Search for the cell housing the specified text and yield its [X, Y] center coordinate. 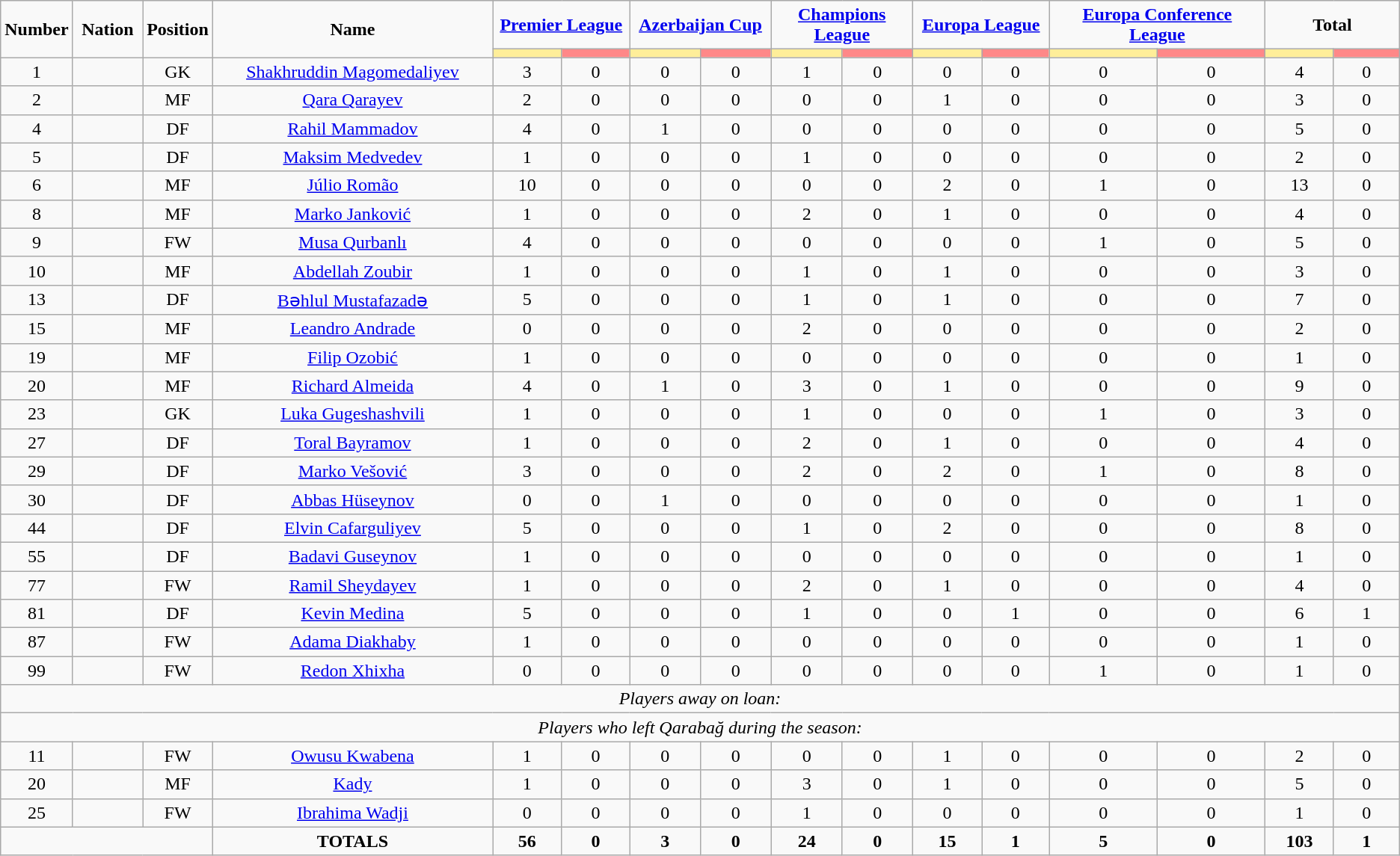
56 [526, 841]
27 [37, 443]
Marko Janković [352, 214]
23 [37, 414]
Elvin Cafarguliyev [352, 528]
19 [37, 357]
Richard Almeida [352, 386]
Nation [108, 29]
Kevin Medina [352, 614]
Badavi Guseynov [352, 556]
Leandro Andrade [352, 329]
Maksim Medvedev [352, 157]
Kady [352, 784]
Luka Gugeshashvili [352, 414]
24 [806, 841]
Marko Vešović [352, 471]
7 [1300, 300]
Redon Xhixha [352, 671]
Abdellah Zoubir [352, 271]
44 [37, 528]
Musa Qurbanlı [352, 242]
25 [37, 813]
Rahil Mammadov [352, 129]
30 [37, 499]
Bəhlul Mustafazadə [352, 300]
11 [37, 756]
87 [37, 642]
Name [352, 29]
Adama Diakhaby [352, 642]
Júlio Romão [352, 185]
Premier League [561, 25]
81 [37, 614]
Shakhruddin Magomedaliyev [352, 72]
Toral Bayramov [352, 443]
Players who left Qarabağ during the season: [700, 727]
TOTALS [352, 841]
Players away on loan: [700, 699]
Champions League [842, 25]
Qara Qarayev [352, 100]
Owusu Kwabena [352, 756]
55 [37, 556]
Position [178, 29]
103 [1300, 841]
Azerbaijan Cup [700, 25]
Abbas Hüseynov [352, 499]
Total [1333, 25]
Number [37, 29]
Ramil Sheydayev [352, 585]
77 [37, 585]
29 [37, 471]
99 [37, 671]
Europa Conference League [1158, 25]
Filip Ozobić [352, 357]
Europa League [980, 25]
Ibrahima Wadji [352, 813]
